Determine the [x, y] coordinate at the center of the cell enclosing the given text.  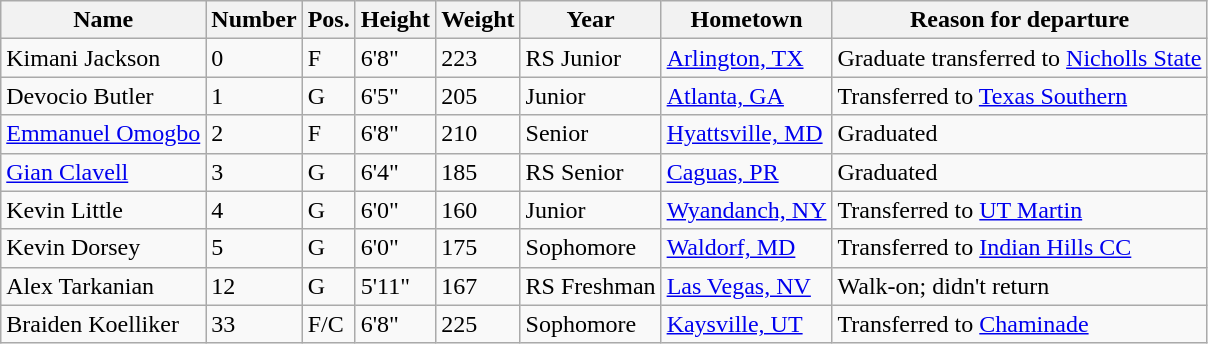
Year [590, 20]
225 [478, 324]
Hyattsville, MD [746, 134]
Emmanuel Omogbo [104, 134]
205 [478, 96]
Transferred to Texas Southern [1020, 96]
160 [478, 210]
Gian Clavell [104, 172]
1 [254, 96]
RS Junior [590, 58]
Height [395, 20]
4 [254, 210]
175 [478, 248]
Alex Tarkanian [104, 286]
Kevin Dorsey [104, 248]
Name [104, 20]
6'5" [395, 96]
Reason for departure [1020, 20]
Transferred to Chaminade [1020, 324]
Transferred to Indian Hills CC [1020, 248]
F/C [328, 324]
12 [254, 286]
3 [254, 172]
Kevin Little [104, 210]
Las Vegas, NV [746, 286]
Transferred to UT Martin [1020, 210]
RS Senior [590, 172]
6'4" [395, 172]
Atlanta, GA [746, 96]
33 [254, 324]
Kaysville, UT [746, 324]
Wyandanch, NY [746, 210]
Graduate transferred to Nicholls State [1020, 58]
5'11" [395, 286]
Senior [590, 134]
Number [254, 20]
Arlington, TX [746, 58]
Weight [478, 20]
223 [478, 58]
Devocio Butler [104, 96]
Waldorf, MD [746, 248]
Kimani Jackson [104, 58]
Walk-on; didn't return [1020, 286]
167 [478, 286]
Hometown [746, 20]
185 [478, 172]
RS Freshman [590, 286]
2 [254, 134]
Braiden Koelliker [104, 324]
5 [254, 248]
Pos. [328, 20]
0 [254, 58]
Caguas, PR [746, 172]
210 [478, 134]
